Determine the (X, Y) coordinate at the center of the cell enclosing the given text.  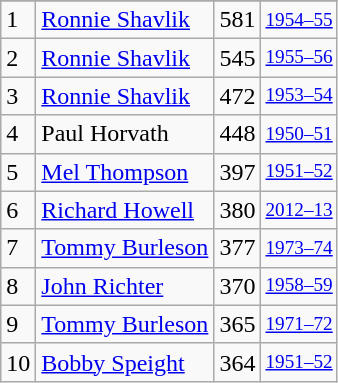
8 (18, 286)
1973–74 (299, 248)
Paul Horvath (125, 134)
472 (238, 96)
9 (18, 324)
10 (18, 362)
1953–54 (299, 96)
1955–56 (299, 58)
380 (238, 210)
397 (238, 172)
1958–59 (299, 286)
Mel Thompson (125, 172)
377 (238, 248)
2 (18, 58)
Richard Howell (125, 210)
John Richter (125, 286)
3 (18, 96)
364 (238, 362)
5 (18, 172)
581 (238, 20)
2012–13 (299, 210)
6 (18, 210)
1950–51 (299, 134)
1971–72 (299, 324)
545 (238, 58)
4 (18, 134)
365 (238, 324)
1 (18, 20)
1954–55 (299, 20)
Bobby Speight (125, 362)
7 (18, 248)
370 (238, 286)
448 (238, 134)
